Find where the given text appears and provide that cell's center as [X, Y] coordinate. 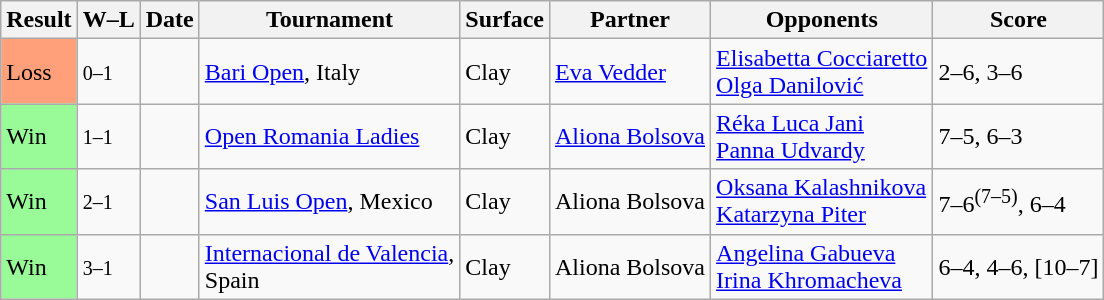
Surface [505, 20]
0–1 [108, 72]
Bari Open, Italy [330, 72]
Elisabetta Cocciaretto Olga Danilović [822, 72]
2–1 [108, 202]
Loss [39, 72]
Internacional de Valencia, Spain [330, 266]
7–5, 6–3 [1018, 136]
7–6(7–5), 6–4 [1018, 202]
Réka Luca Jani Panna Udvardy [822, 136]
1–1 [108, 136]
Score [1018, 20]
Opponents [822, 20]
Date [170, 20]
Open Romania Ladies [330, 136]
6–4, 4–6, [10–7] [1018, 266]
Partner [630, 20]
Tournament [330, 20]
W–L [108, 20]
Result [39, 20]
Oksana Kalashnikova Katarzyna Piter [822, 202]
2–6, 3–6 [1018, 72]
San Luis Open, Mexico [330, 202]
Eva Vedder [630, 72]
Angelina Gabueva Irina Khromacheva [822, 266]
3–1 [108, 266]
